From the cell containing the given text, extract its center point as [x, y] coordinate. 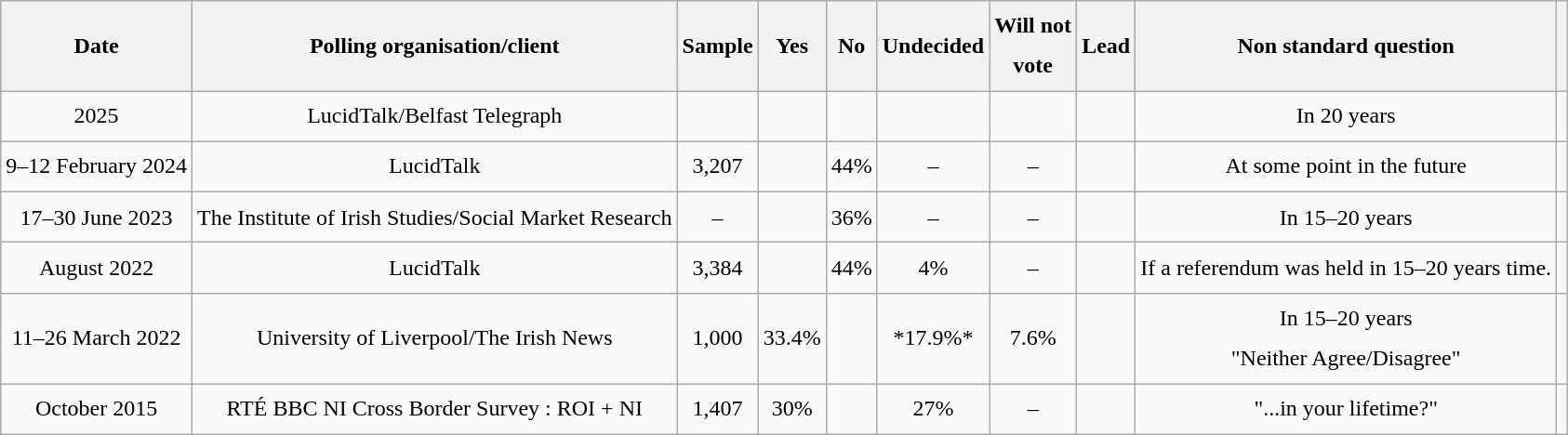
No [852, 46]
In 20 years [1347, 116]
In 15–20 years"Neither Agree/Disagree" [1347, 338]
"...in your lifetime?" [1347, 409]
In 15–20 years [1347, 217]
RTÉ BBC NI Cross Border Survey : ROI + NI [434, 409]
1,407 [718, 409]
Lead [1107, 46]
At some point in the future [1347, 166]
7.6% [1033, 338]
Yes [792, 46]
30% [792, 409]
33.4% [792, 338]
36% [852, 217]
4% [933, 268]
Date [97, 46]
October 2015 [97, 409]
2025 [97, 116]
Sample [718, 46]
9–12 February 2024 [97, 166]
3,384 [718, 268]
*17.9%* [933, 338]
If a referendum was held in 15–20 years time. [1347, 268]
August 2022 [97, 268]
Undecided [933, 46]
3,207 [718, 166]
Non standard question [1347, 46]
17–30 June 2023 [97, 217]
11–26 March 2022 [97, 338]
The Institute of Irish Studies/Social Market Research [434, 217]
Polling organisation/client [434, 46]
Will not vote [1033, 46]
University of Liverpool/The Irish News [434, 338]
27% [933, 409]
LucidTalk/Belfast Telegraph [434, 116]
1,000 [718, 338]
